Identify which cell holds the provided text, then report its (X, Y) central coordinate. 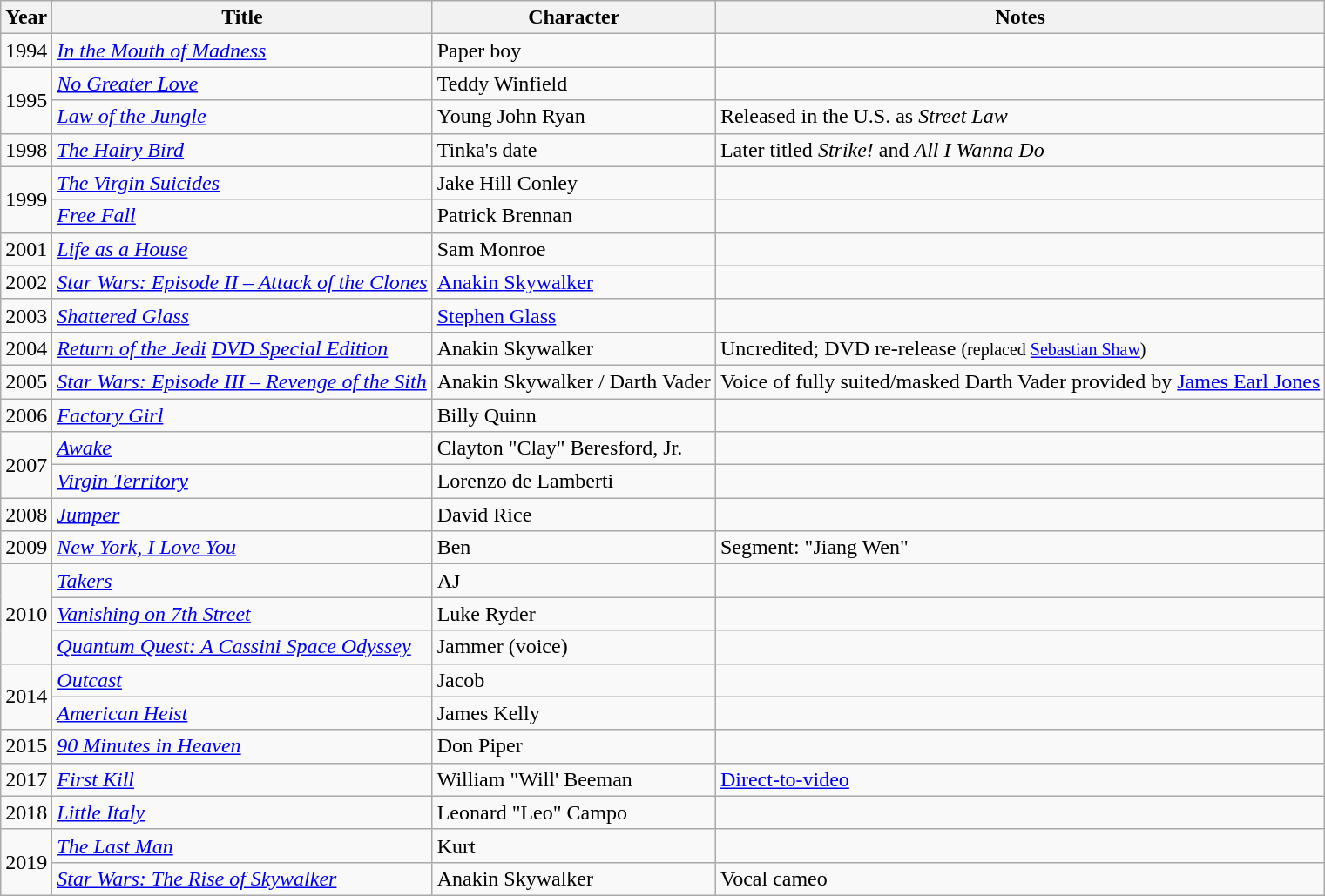
Little Italy (242, 812)
Free Fall (242, 216)
2002 (26, 282)
Jumper (242, 515)
2010 (26, 614)
Title (242, 17)
Uncredited; DVD re-release (replaced Sebastian Shaw) (1019, 348)
Voice of fully suited/masked Darth Vader provided by James Earl Jones (1019, 381)
Segment: "Jiang Wen" (1019, 548)
The Last Man (242, 845)
Jake Hill Conley (573, 183)
New York, I Love You (242, 548)
Jammer (voice) (573, 647)
Tinka's date (573, 150)
Lorenzo de Lamberti (573, 482)
2007 (26, 465)
Character (573, 17)
Billy Quinn (573, 415)
Ben (573, 548)
1995 (26, 100)
2001 (26, 249)
Awake (242, 448)
Young John Ryan (573, 117)
Life as a House (242, 249)
2009 (26, 548)
2017 (26, 779)
The Hairy Bird (242, 150)
Star Wars: Episode III – Revenge of the Sith (242, 381)
Virgin Territory (242, 482)
Sam Monroe (573, 249)
Later titled Strike! and All I Wanna Do (1019, 150)
Return of the Jedi DVD Special Edition (242, 348)
90 Minutes in Heaven (242, 746)
American Heist (242, 713)
Takers (242, 581)
Star Wars: The Rise of Skywalker (242, 879)
Teddy Winfield (573, 84)
Don Piper (573, 746)
Patrick Brennan (573, 216)
In the Mouth of Madness (242, 51)
2008 (26, 515)
2015 (26, 746)
David Rice (573, 515)
James Kelly (573, 713)
Paper boy (573, 51)
1994 (26, 51)
No Greater Love (242, 84)
Vocal cameo (1019, 879)
Direct-to-video (1019, 779)
1998 (26, 150)
Luke Ryder (573, 614)
2014 (26, 697)
First Kill (242, 779)
Leonard "Leo" Campo (573, 812)
2003 (26, 315)
Factory Girl (242, 415)
Clayton "Clay" Beresford, Jr. (573, 448)
2004 (26, 348)
Law of the Jungle (242, 117)
1999 (26, 199)
Jacob (573, 680)
The Virgin Suicides (242, 183)
AJ (573, 581)
Kurt (573, 845)
Stephen Glass (573, 315)
2018 (26, 812)
Quantum Quest: A Cassini Space Odyssey (242, 647)
2006 (26, 415)
2005 (26, 381)
Anakin Skywalker / Darth Vader (573, 381)
Vanishing on 7th Street (242, 614)
Notes (1019, 17)
Released in the U.S. as Street Law (1019, 117)
2019 (26, 862)
Star Wars: Episode II – Attack of the Clones (242, 282)
William "Will' Beeman (573, 779)
Shattered Glass (242, 315)
Year (26, 17)
Outcast (242, 680)
